Return the (x, y) coordinate for the center point of the cell that contains the specified text.  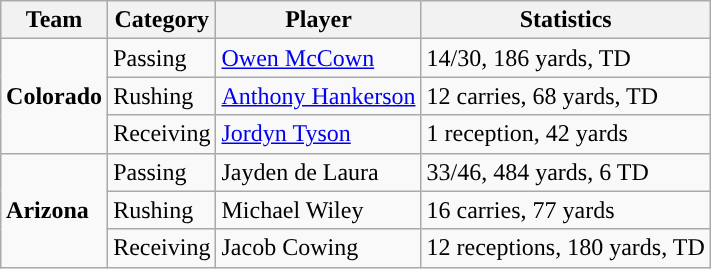
Owen McCown (318, 58)
Michael Wiley (318, 210)
Colorado (54, 96)
14/30, 186 yards, TD (566, 58)
1 reception, 42 yards (566, 134)
Jacob Cowing (318, 248)
Team (54, 20)
33/46, 484 yards, 6 TD (566, 172)
12 carries, 68 yards, TD (566, 96)
Statistics (566, 20)
Jordyn Tyson (318, 134)
Arizona (54, 210)
Category (162, 20)
Jayden de Laura (318, 172)
Player (318, 20)
12 receptions, 180 yards, TD (566, 248)
Anthony Hankerson (318, 96)
16 carries, 77 yards (566, 210)
